Find where the given text appears and provide that cell's center as [x, y] coordinate. 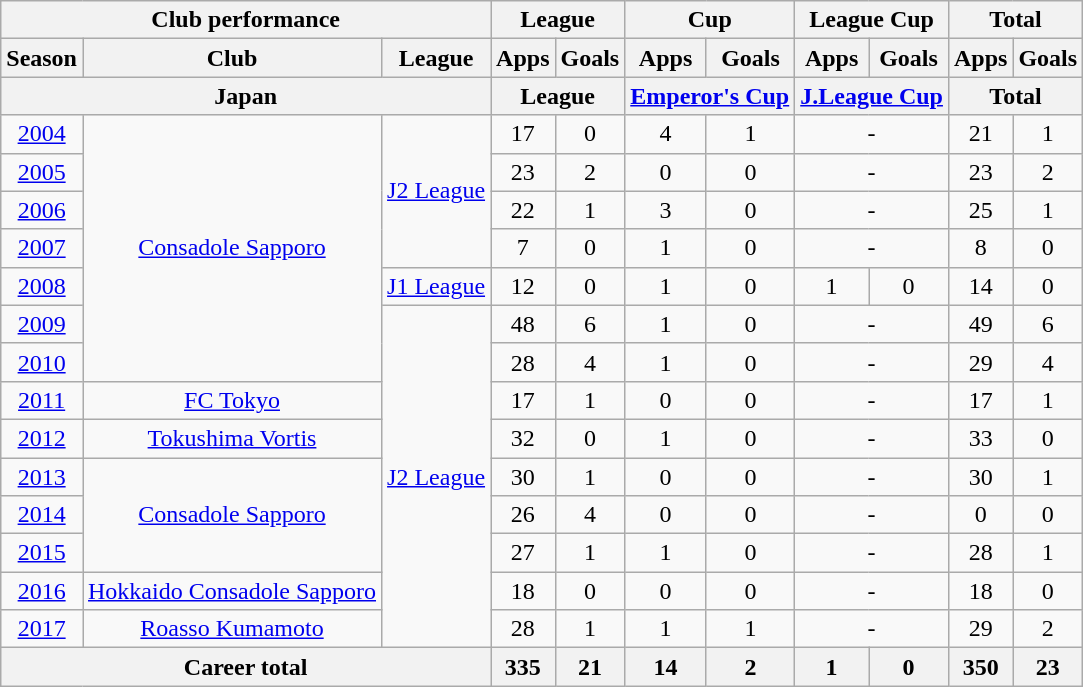
Cup [710, 20]
2009 [42, 324]
Roasso Kumamoto [232, 629]
Club performance [246, 20]
2017 [42, 629]
J1 League [436, 286]
J.League Cup [872, 96]
2008 [42, 286]
Club [232, 58]
8 [980, 248]
2004 [42, 134]
33 [980, 438]
Season [42, 58]
27 [523, 553]
25 [980, 210]
2010 [42, 362]
League Cup [872, 20]
2006 [42, 210]
Career total [246, 667]
Tokushima Vortis [232, 438]
Hokkaido Consadole Sapporo [232, 591]
2013 [42, 477]
2005 [42, 172]
7 [523, 248]
Japan [246, 96]
2011 [42, 400]
22 [523, 210]
3 [666, 210]
Emperor's Cup [710, 96]
335 [523, 667]
2016 [42, 591]
2007 [42, 248]
FC Tokyo [232, 400]
2015 [42, 553]
48 [523, 324]
2014 [42, 515]
350 [980, 667]
26 [523, 515]
2012 [42, 438]
12 [523, 286]
32 [523, 438]
49 [980, 324]
